Detect which cell encompasses the target text, then output its [X, Y] center coordinate. 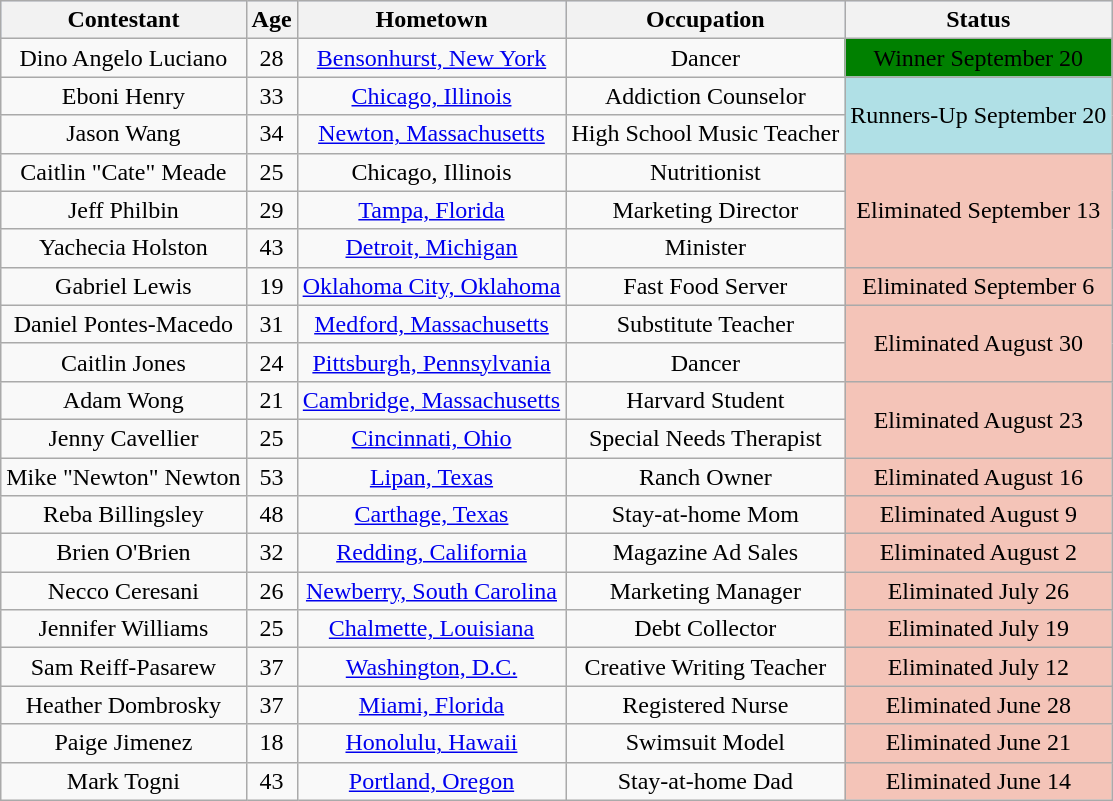
Eliminated June 28 [978, 705]
32 [272, 553]
Occupation [706, 20]
Harvard Student [706, 400]
Oklahoma City, Oklahoma [432, 286]
Substitute Teacher [706, 324]
Cambridge, Massachusetts [432, 400]
Adam Wong [124, 400]
Detroit, Michigan [432, 248]
Status [978, 20]
48 [272, 515]
Necco Ceresani [124, 591]
Eliminated August 9 [978, 515]
Age [272, 20]
Tampa, Florida [432, 210]
Eliminated July 19 [978, 629]
Mark Togni [124, 781]
Portland, Oregon [432, 781]
Marketing Manager [706, 591]
Winner September 20 [978, 58]
Honolulu, Hawaii [432, 743]
33 [272, 96]
Debt Collector [706, 629]
Magazine Ad Sales [706, 553]
Stay-at-home Mom [706, 515]
21 [272, 400]
Contestant [124, 20]
Yachecia Holston [124, 248]
Special Needs Therapist [706, 438]
Nutritionist [706, 172]
Reba Billingsley [124, 515]
Eliminated August 16 [978, 477]
Lipan, Texas [432, 477]
Sam Reiff-Pasarew [124, 667]
31 [272, 324]
29 [272, 210]
Newberry, South Carolina [432, 591]
Redding, California [432, 553]
Caitlin Jones [124, 362]
Swimsuit Model [706, 743]
18 [272, 743]
Jennifer Williams [124, 629]
34 [272, 134]
Newton, Massachusetts [432, 134]
Eliminated July 26 [978, 591]
Fast Food Server [706, 286]
Jason Wang [124, 134]
Carthage, Texas [432, 515]
Registered Nurse [706, 705]
Cincinnati, Ohio [432, 438]
Eliminated August 2 [978, 553]
26 [272, 591]
Eliminated August 30 [978, 343]
Brien O'Brien [124, 553]
Caitlin "Cate" Meade [124, 172]
Eliminated June 21 [978, 743]
24 [272, 362]
Hometown [432, 20]
53 [272, 477]
Gabriel Lewis [124, 286]
Eliminated September 13 [978, 210]
Eliminated September 6 [978, 286]
Marketing Director [706, 210]
Jenny Cavellier [124, 438]
Eliminated July 12 [978, 667]
Washington, D.C. [432, 667]
Mike "Newton" Newton [124, 477]
Stay-at-home Dad [706, 781]
Miami, Florida [432, 705]
High School Music Teacher [706, 134]
Medford, Massachusetts [432, 324]
Pittsburgh, Pennsylvania [432, 362]
Chalmette, Louisiana [432, 629]
Paige Jimenez [124, 743]
Bensonhurst, New York [432, 58]
Minister [706, 248]
19 [272, 286]
Heather Dombrosky [124, 705]
Dino Angelo Luciano [124, 58]
Eliminated August 23 [978, 419]
Eliminated June 14 [978, 781]
Runners-Up September 20 [978, 115]
Jeff Philbin [124, 210]
28 [272, 58]
Daniel Pontes-Macedo [124, 324]
Eboni Henry [124, 96]
Ranch Owner [706, 477]
Addiction Counselor [706, 96]
Creative Writing Teacher [706, 667]
